Capture the cell that displays the provided text and extract its (X, Y) central coordinate. 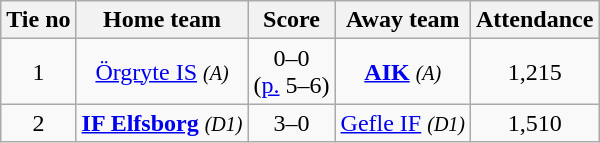
Attendance (535, 20)
Gefle IF (D1) (402, 123)
IF Elfsborg (D1) (162, 123)
Away team (402, 20)
1 (38, 72)
Score (292, 20)
Örgryte IS (A) (162, 72)
AIK (A) (402, 72)
2 (38, 123)
1,215 (535, 72)
3–0 (292, 123)
0–0(p. 5–6) (292, 72)
Home team (162, 20)
1,510 (535, 123)
Tie no (38, 20)
